Pinpoint the cell where the given text exists, returning its [x, y] midpoint coordinate. 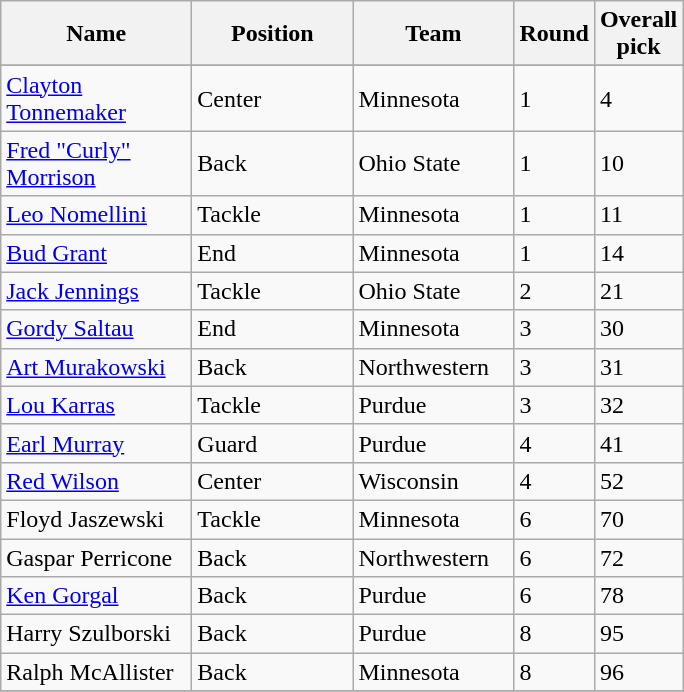
Team [434, 34]
32 [638, 405]
Round [554, 34]
21 [638, 291]
10 [638, 164]
11 [638, 215]
41 [638, 443]
Name [96, 34]
30 [638, 329]
Guard [272, 443]
70 [638, 519]
Position [272, 34]
31 [638, 367]
14 [638, 253]
Overall pick [638, 34]
Earl Murray [96, 443]
Ken Gorgal [96, 596]
Leo Nomellini [96, 215]
Ralph McAllister [96, 672]
Jack Jennings [96, 291]
Gordy Saltau [96, 329]
2 [554, 291]
Gaspar Perricone [96, 557]
Bud Grant [96, 253]
52 [638, 481]
95 [638, 634]
Clayton Tonnemaker [96, 98]
Fred "Curly" Morrison [96, 164]
78 [638, 596]
Harry Szulborski [96, 634]
Wisconsin [434, 481]
72 [638, 557]
Art Murakowski [96, 367]
Red Wilson [96, 481]
Lou Karras [96, 405]
96 [638, 672]
Floyd Jaszewski [96, 519]
